From the cell containing the given text, extract its center point as (x, y) coordinate. 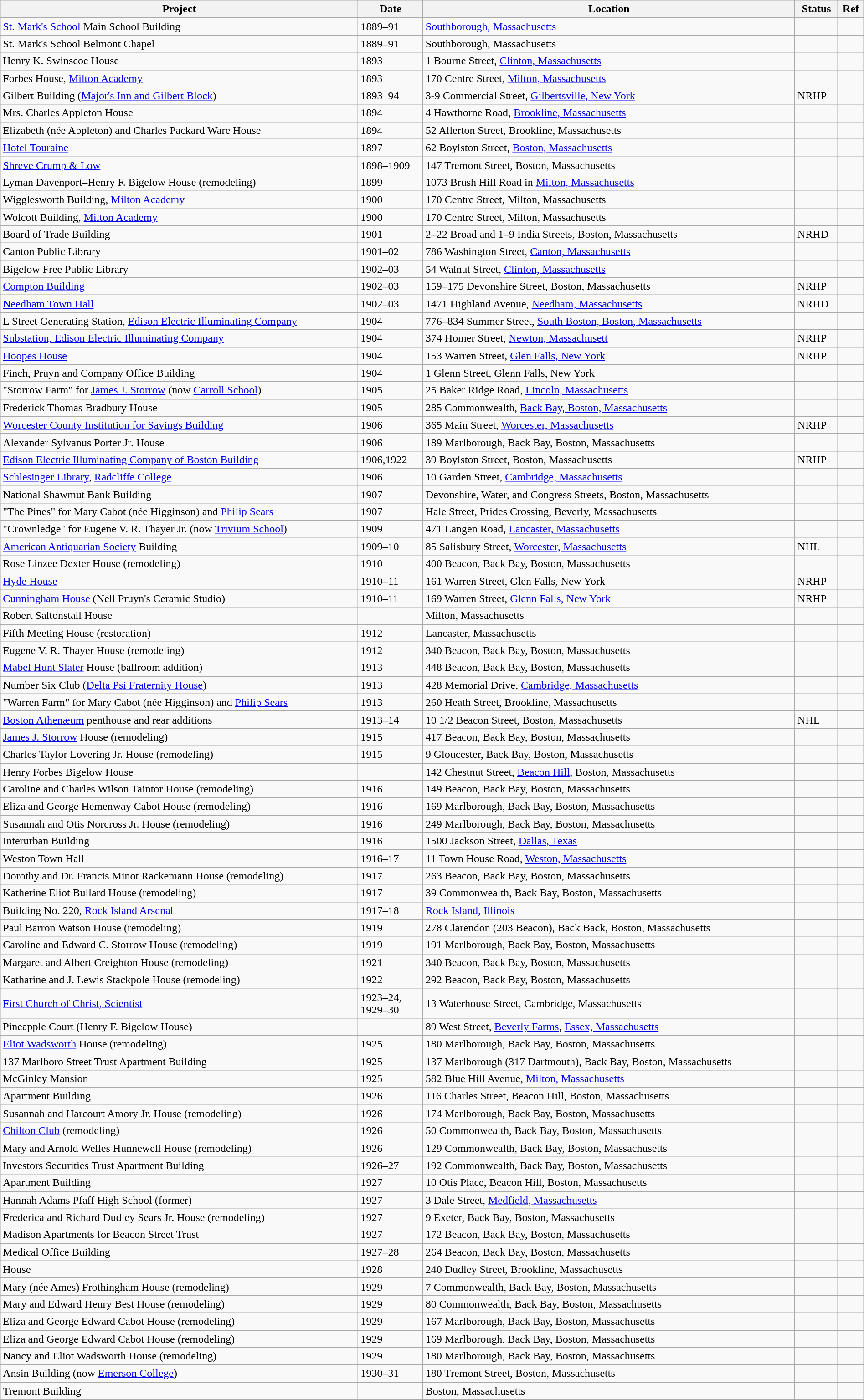
Milton, Massachusetts (609, 616)
Location (609, 9)
Caroline and Charles Wilson Taintor House (remodeling) (180, 789)
3 Dale Street, Medfield, Massachusetts (609, 1200)
25 Baker Ridge Road, Lincoln, Massachusetts (609, 390)
1921 (391, 962)
Tremont Building (180, 1391)
172 Beacon, Back Bay, Boston, Massachusetts (609, 1235)
Alexander Sylvanus Porter Jr. House (180, 442)
142 Chestnut Street, Beacon Hill, Boston, Massachusetts (609, 772)
52 Allerton Street, Brookline, Massachusetts (609, 130)
11 Town House Road, Weston, Massachusetts (609, 858)
Investors Securities Trust Apartment Building (180, 1165)
Medical Office Building (180, 1252)
292 Beacon, Back Bay, Boston, Massachusetts (609, 980)
St. Mark's School Belmont Chapel (180, 44)
285 Commonwealth, Back Bay, Boston, Massachusetts (609, 408)
Building No. 220, Rock Island Arsenal (180, 910)
Chilton Club (remodeling) (180, 1131)
Margaret and Albert Creighton House (remodeling) (180, 962)
Needham Town Hall (180, 304)
1922 (391, 980)
776–834 Summer Street, South Boston, Boston, Massachusetts (609, 321)
Elizabeth (née Appleton) and Charles Packard Ware House (180, 130)
Bigelow Free Public Library (180, 269)
1916–17 (391, 858)
159–175 Devonshire Street, Boston, Massachusetts (609, 286)
240 Dudley Street, Brookline, Massachusetts (609, 1269)
James J. Storrow House (remodeling) (180, 737)
Boston, Massachusetts (609, 1391)
137 Marlborough (317 Dartmouth), Back Bay, Boston, Massachusetts (609, 1062)
American Antiquarian Society Building (180, 547)
First Church of Christ, Scientist (180, 1003)
Rock Island, Illinois (609, 910)
Susannah and Harcourt Amory Jr. House (remodeling) (180, 1114)
161 Warren Street, Glen Falls, New York (609, 581)
Hoopes House (180, 356)
260 Heath Street, Brookline, Massachusetts (609, 702)
Nancy and Eliot Wadsworth House (remodeling) (180, 1356)
39 Boylston Street, Boston, Massachusetts (609, 460)
180 Tremont Street, Boston, Massachusetts (609, 1374)
249 Marlborough, Back Bay, Boston, Massachusetts (609, 824)
1897 (391, 148)
1930–31 (391, 1374)
9 Exeter, Back Bay, Boston, Massachusetts (609, 1217)
10 Garden Street, Cambridge, Massachusetts (609, 477)
192 Commonwealth, Back Bay, Boston, Massachusetts (609, 1165)
Hotel Touraine (180, 148)
Wolcott Building, Milton Academy (180, 217)
80 Commonwealth, Back Bay, Boston, Massachusetts (609, 1304)
417 Beacon, Back Bay, Boston, Massachusetts (609, 737)
7 Commonwealth, Back Bay, Boston, Massachusetts (609, 1287)
54 Walnut Street, Clinton, Massachusetts (609, 269)
471 Langen Road, Lancaster, Massachusetts (609, 529)
147 Tremont Street, Boston, Massachusetts (609, 165)
582 Blue Hill Avenue, Milton, Massachusetts (609, 1079)
"Warren Farm" for Mary Cabot (née Higginson) and Philip Sears (180, 702)
Susannah and Otis Norcross Jr. House (remodeling) (180, 824)
1901–02 (391, 252)
4 Hawthorne Road, Brookline, Massachusetts (609, 113)
169 Warren Street, Glenn Falls, New York (609, 598)
1906,1922 (391, 460)
1893–94 (391, 96)
Mary and Edward Henry Best House (remodeling) (180, 1304)
L Street Generating Station, Edison Electric Illuminating Company (180, 321)
400 Beacon, Back Bay, Boston, Massachusetts (609, 564)
174 Marlborough, Back Bay, Boston, Massachusetts (609, 1114)
Charles Taylor Lovering Jr. House (remodeling) (180, 754)
Eugene V. R. Thayer House (remodeling) (180, 650)
St. Mark's School Main School Building (180, 26)
89 West Street, Beverly Farms, Essex, Massachusetts (609, 1027)
Ref (851, 9)
Mabel Hunt Slater House (ballroom addition) (180, 668)
50 Commonwealth, Back Bay, Boston, Massachusetts (609, 1131)
Hannah Adams Pfaff High School (former) (180, 1200)
McGinley Mansion (180, 1079)
Status (817, 9)
"The Pines" for Mary Cabot (née Higginson) and Philip Sears (180, 512)
374 Homer Street, Newton, Massachusett (609, 338)
3-9 Commercial Street, Gilbertsville, New York (609, 96)
116 Charles Street, Beacon Hill, Boston, Massachusetts (609, 1096)
Pineapple Court (Henry F. Bigelow House) (180, 1027)
Katharine and J. Lewis Stackpole House (remodeling) (180, 980)
National Shawmut Bank Building (180, 494)
263 Beacon, Back Bay, Boston, Massachusetts (609, 876)
Fifth Meeting House (restoration) (180, 633)
Katherine Eliot Bullard House (remodeling) (180, 893)
2–22 Broad and 1–9 India Streets, Boston, Massachusetts (609, 235)
1913–14 (391, 720)
129 Commonwealth, Back Bay, Boston, Massachusetts (609, 1148)
Mary and Arnold Welles Hunnewell House (remodeling) (180, 1148)
Weston Town Hall (180, 858)
1471 Highland Avenue, Needham, Massachusetts (609, 304)
1 Glenn Street, Glenn Falls, New York (609, 373)
Worcester County Institution for Savings Building (180, 425)
Project (180, 9)
Caroline and Edward C. Storrow House (remodeling) (180, 945)
1909 (391, 529)
1923–24,1929–30 (391, 1003)
1917–18 (391, 910)
Robert Saltonstall House (180, 616)
Henry K. Swinscoe House (180, 61)
Mrs. Charles Appleton House (180, 113)
1901 (391, 235)
Hyde House (180, 581)
Eliot Wadsworth House (remodeling) (180, 1044)
House (180, 1269)
1899 (391, 182)
Wigglesworth Building, Milton Academy (180, 199)
1073 Brush Hill Road in Milton, Massachusetts (609, 182)
Lancaster, Massachusetts (609, 633)
1909–10 (391, 547)
Paul Barron Watson House (remodeling) (180, 928)
365 Main Street, Worcester, Massachusetts (609, 425)
Canton Public Library (180, 252)
Shreve Crump & Low (180, 165)
1926–27 (391, 1165)
1500 Jackson Street, Dallas, Texas (609, 841)
Madison Apartments for Beacon Street Trust (180, 1235)
786 Washington Street, Canton, Massachusetts (609, 252)
Board of Trade Building (180, 235)
Finch, Pruyn and Company Office Building (180, 373)
Frederick Thomas Bradbury House (180, 408)
Eliza and George Hemenway Cabot House (remodeling) (180, 807)
39 Commonwealth, Back Bay, Boston, Massachusetts (609, 893)
Edison Electric Illuminating Company of Boston Building (180, 460)
Dorothy and Dr. Francis Minot Rackemann House (remodeling) (180, 876)
189 Marlborough, Back Bay, Boston, Massachusetts (609, 442)
Gilbert Building (Major's Inn and Gilbert Block) (180, 96)
1928 (391, 1269)
13 Waterhouse Street, Cambridge, Massachusetts (609, 1003)
Compton Building (180, 286)
"Crownledge" for Eugene V. R. Thayer Jr. (now Trivium School) (180, 529)
Henry Forbes Bigelow House (180, 772)
10 Otis Place, Beacon Hill, Boston, Massachusetts (609, 1183)
448 Beacon, Back Bay, Boston, Massachusetts (609, 668)
Hale Street, Prides Crossing, Beverly, Massachusetts (609, 512)
Rose Linzee Dexter House (remodeling) (180, 564)
Ansin Building (now Emerson College) (180, 1374)
1 Bourne Street, Clinton, Massachusetts (609, 61)
Substation, Edison Electric Illuminating Company (180, 338)
Boston Athenæum penthouse and rear additions (180, 720)
"Storrow Farm" for James J. Storrow (now Carroll School) (180, 390)
Number Six Club (Delta Psi Fraternity House) (180, 685)
9 Gloucester, Back Bay, Boston, Massachusetts (609, 754)
Schlesinger Library, Radcliffe College (180, 477)
85 Salisbury Street, Worcester, Massachusetts (609, 547)
149 Beacon, Back Bay, Boston, Massachusetts (609, 789)
Cunningham House (Nell Pruyn's Ceramic Studio) (180, 598)
167 Marlborough, Back Bay, Boston, Massachusetts (609, 1321)
1927–28 (391, 1252)
Frederica and Richard Dudley Sears Jr. House (remodeling) (180, 1217)
153 Warren Street, Glen Falls, New York (609, 356)
1910 (391, 564)
428 Memorial Drive, Cambridge, Massachusetts (609, 685)
Date (391, 9)
Lyman Davenport–Henry F. Bigelow House (remodeling) (180, 182)
10 1/2 Beacon Street, Boston, Massachusetts (609, 720)
Mary (née Ames) Frothingham House (remodeling) (180, 1287)
Forbes House, Milton Academy (180, 78)
137 Marlboro Street Trust Apartment Building (180, 1062)
278 Clarendon (203 Beacon), Back Back, Boston, Massachusetts (609, 928)
264 Beacon, Back Bay, Boston, Massachusetts (609, 1252)
1898–1909 (391, 165)
62 Boylston Street, Boston, Massachusetts (609, 148)
191 Marlborough, Back Bay, Boston, Massachusetts (609, 945)
Interurban Building (180, 841)
Devonshire, Water, and Congress Streets, Boston, Massachusetts (609, 494)
